Locate the cell with the specified text and output its [x, y] center coordinate. 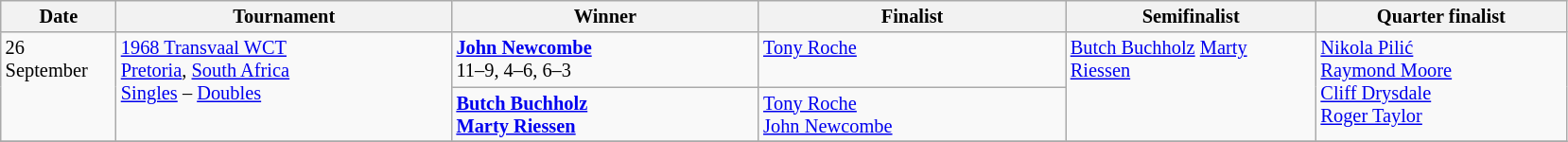
Winner [605, 16]
Date [59, 16]
John Newcombe11–9, 4–6, 6–3 [605, 60]
1968 Transvaal WCT Pretoria, South AfricaSingles – Doubles [284, 87]
Tony Roche [912, 60]
Nikola Pilić Raymond Moore Cliff Drysdale Roger Taylor [1441, 87]
Tournament [284, 16]
Tony Roche John Newcombe [912, 115]
Semifinalist [1192, 16]
Quarter finalist [1441, 16]
26 September [59, 87]
Finalist [912, 16]
